Scan for the cell matching the given text and deliver its [X, Y] coordinate at center. 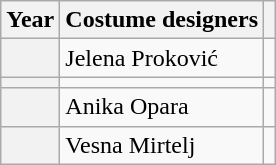
Jelena Proković [162, 58]
Year [30, 20]
Costume designers [162, 20]
Vesna Mirtelj [162, 145]
Anika Opara [162, 107]
